Determine the [x, y] coordinate at the center of the cell enclosing the given text.  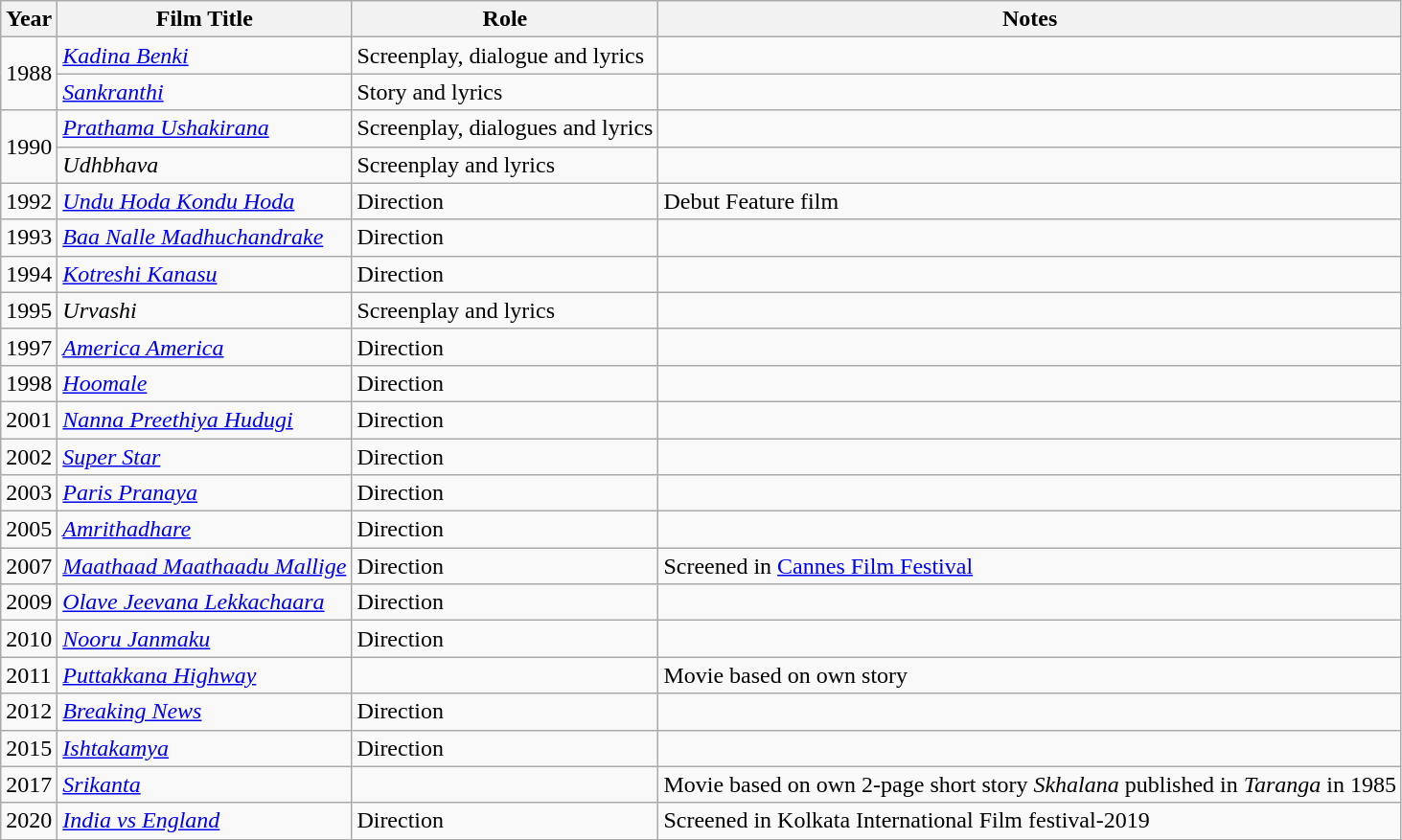
1990 [29, 147]
Undu Hoda Kondu Hoda [205, 201]
2009 [29, 602]
Movie based on own story [1030, 675]
Story and lyrics [505, 92]
Kotreshi Kanasu [205, 274]
Maathaad Maathaadu Mallige [205, 566]
Urvashi [205, 310]
2011 [29, 675]
2010 [29, 639]
Super Star [205, 457]
Hoomale [205, 383]
Prathama Ushakirana [205, 128]
Nanna Preethiya Hudugi [205, 420]
2003 [29, 493]
1997 [29, 347]
Screenplay, dialogues and lyrics [505, 128]
1993 [29, 238]
2012 [29, 712]
Screened in Kolkata International Film festival-2019 [1030, 821]
1998 [29, 383]
Debut Feature film [1030, 201]
India vs England [205, 821]
Amrithadhare [205, 530]
2020 [29, 821]
Ishtakamya [205, 748]
2002 [29, 457]
Notes [1030, 19]
2001 [29, 420]
Baa Nalle Madhuchandrake [205, 238]
America America [205, 347]
Role [505, 19]
Movie based on own 2-page short story Skhalana published in Taranga in 1985 [1030, 784]
1995 [29, 310]
1988 [29, 74]
Film Title [205, 19]
Screened in Cannes Film Festival [1030, 566]
2005 [29, 530]
Sankranthi [205, 92]
Udhbhava [205, 165]
Srikanta [205, 784]
1994 [29, 274]
Screenplay, dialogue and lyrics [505, 56]
Paris Pranaya [205, 493]
Breaking News [205, 712]
2017 [29, 784]
2007 [29, 566]
2015 [29, 748]
Nooru Janmaku [205, 639]
Puttakkana Highway [205, 675]
Kadina Benki [205, 56]
Year [29, 19]
Olave Jeevana Lekkachaara [205, 602]
1992 [29, 201]
